Scan for the cell matching the given text and deliver its [X, Y] coordinate at center. 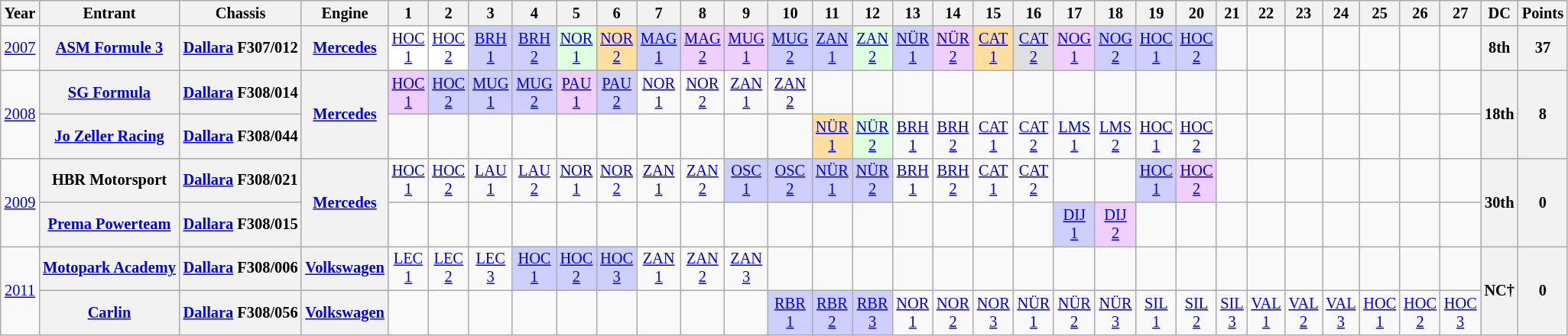
2009 [20, 202]
DIJ1 [1074, 225]
Dallara F308/014 [241, 92]
18th [1500, 115]
Dallara F308/015 [241, 225]
Engine [344, 13]
Jo Zeller Racing [109, 136]
LAU2 [534, 180]
7 [659, 13]
24 [1341, 13]
LEC2 [448, 268]
Prema Powerteam [109, 225]
SIL1 [1156, 312]
PAU2 [616, 92]
26 [1420, 13]
SIL3 [1232, 312]
Dallara F308/056 [241, 312]
16 [1034, 13]
6 [616, 13]
1 [408, 13]
Dallara F308/006 [241, 268]
19 [1156, 13]
20 [1197, 13]
SG Formula [109, 92]
Year [20, 13]
Motopark Academy [109, 268]
LEC3 [491, 268]
NOR3 [994, 312]
NC† [1500, 290]
RBR3 [873, 312]
VAL2 [1304, 312]
DC [1500, 13]
LMS1 [1074, 136]
21 [1232, 13]
MAG1 [659, 48]
22 [1266, 13]
25 [1379, 13]
30th [1500, 202]
RBR1 [790, 312]
2007 [20, 48]
Entrant [109, 13]
OSC2 [790, 180]
Points [1543, 13]
10 [790, 13]
37 [1543, 48]
Dallara F308/021 [241, 180]
MAG2 [702, 48]
14 [953, 13]
LAU1 [491, 180]
17 [1074, 13]
13 [913, 13]
2008 [20, 115]
27 [1460, 13]
3 [491, 13]
Dallara F308/044 [241, 136]
2 [448, 13]
23 [1304, 13]
2011 [20, 290]
VAL3 [1341, 312]
NÜR3 [1115, 312]
RBR2 [832, 312]
ASM Formule 3 [109, 48]
NOG2 [1115, 48]
DIJ2 [1115, 225]
OSC1 [746, 180]
15 [994, 13]
VAL1 [1266, 312]
Dallara F307/012 [241, 48]
PAU1 [576, 92]
Chassis [241, 13]
ZAN3 [746, 268]
18 [1115, 13]
NOG1 [1074, 48]
Carlin [109, 312]
HBR Motorsport [109, 180]
5 [576, 13]
8th [1500, 48]
LEC1 [408, 268]
9 [746, 13]
LMS2 [1115, 136]
SIL2 [1197, 312]
11 [832, 13]
4 [534, 13]
12 [873, 13]
